Output the [X, Y] coordinate of the center of the cell containing the given text.  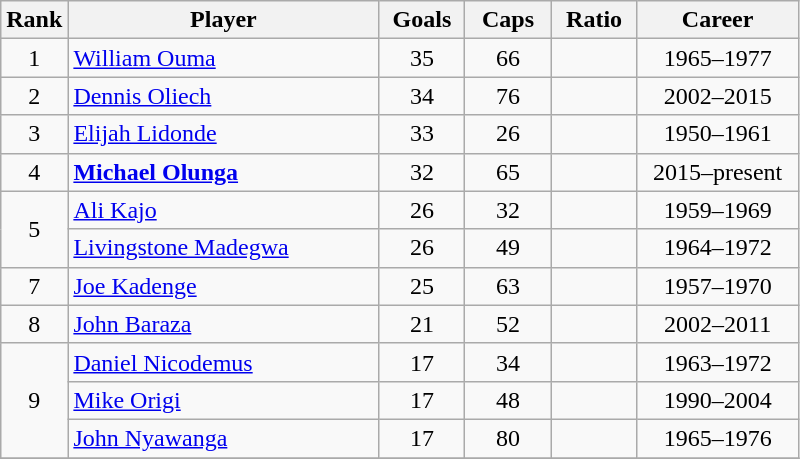
John Baraza [224, 324]
33 [422, 134]
1950–1961 [718, 134]
Rank [34, 20]
1963–1972 [718, 362]
Ratio [594, 20]
52 [508, 324]
Daniel Nicodemus [224, 362]
4 [34, 172]
2015–present [718, 172]
Goals [422, 20]
63 [508, 286]
Michael Olunga [224, 172]
1990–2004 [718, 400]
William Ouma [224, 58]
1965–1976 [718, 438]
1 [34, 58]
25 [422, 286]
80 [508, 438]
Elijah Lidonde [224, 134]
9 [34, 400]
1965–1977 [718, 58]
Player [224, 20]
8 [34, 324]
7 [34, 286]
Career [718, 20]
Dennis Oliech [224, 96]
1957–1970 [718, 286]
49 [508, 248]
76 [508, 96]
66 [508, 58]
65 [508, 172]
3 [34, 134]
1964–1972 [718, 248]
1959–1969 [718, 210]
35 [422, 58]
21 [422, 324]
Ali Kajo [224, 210]
2 [34, 96]
Joe Kadenge [224, 286]
5 [34, 229]
John Nyawanga [224, 438]
Caps [508, 20]
48 [508, 400]
Livingstone Madegwa [224, 248]
2002–2011 [718, 324]
2002–2015 [718, 96]
Mike Origi [224, 400]
